Determine the [X, Y] coordinate at the center of the cell enclosing the given text.  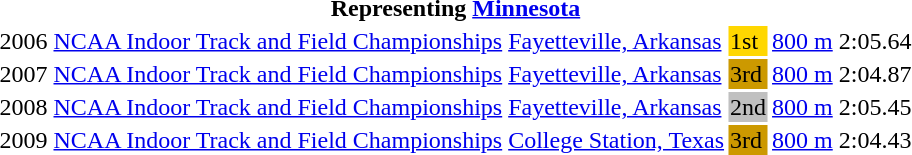
College Station, Texas [616, 140]
2nd [748, 107]
1st [748, 41]
